Return (x, y) of the center of cell containing provided text 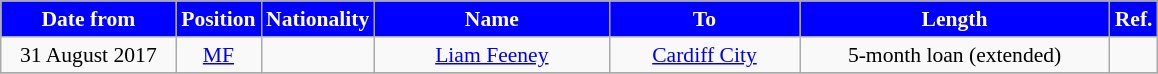
To (704, 19)
MF (218, 55)
Date from (88, 19)
Cardiff City (704, 55)
5-month loan (extended) (955, 55)
Length (955, 19)
Name (492, 19)
Position (218, 19)
31 August 2017 (88, 55)
Liam Feeney (492, 55)
Nationality (318, 19)
Ref. (1134, 19)
